Return the [x, y] coordinate for the center point of the cell that contains the specified text.  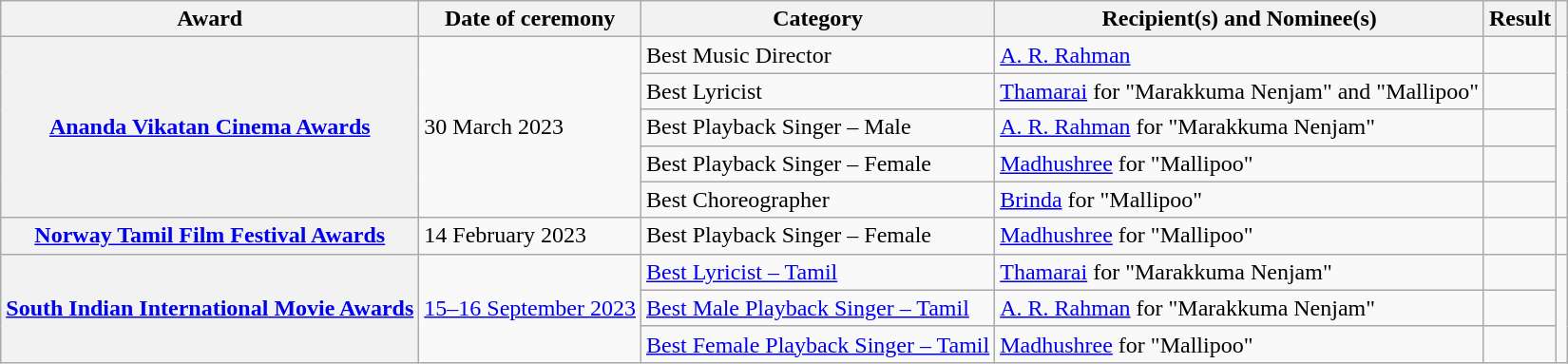
Best Music Director [817, 55]
Date of ceremony [530, 19]
Best Male Playback Singer – Tamil [817, 308]
Norway Tamil Film Festival Awards [210, 236]
Result [1520, 19]
Best Choreographer [817, 200]
Thamarai for "Marakkuma Nenjam" and "Mallipoo" [1239, 91]
Best Female Playback Singer – Tamil [817, 344]
15–16 September 2023 [530, 308]
Best Playback Singer – Male [817, 127]
South Indian International Movie Awards [210, 308]
Recipient(s) and Nominee(s) [1239, 19]
14 February 2023 [530, 236]
Best Lyricist – Tamil [817, 272]
Best Lyricist [817, 91]
Thamarai for "Marakkuma Nenjam" [1239, 272]
Category [817, 19]
30 March 2023 [530, 127]
Brinda for "Mallipoo" [1239, 200]
A. R. Rahman [1239, 55]
Ananda Vikatan Cinema Awards [210, 127]
Award [210, 19]
